For the text-containing cell, return its midpoint in (x, y) coordinate format. 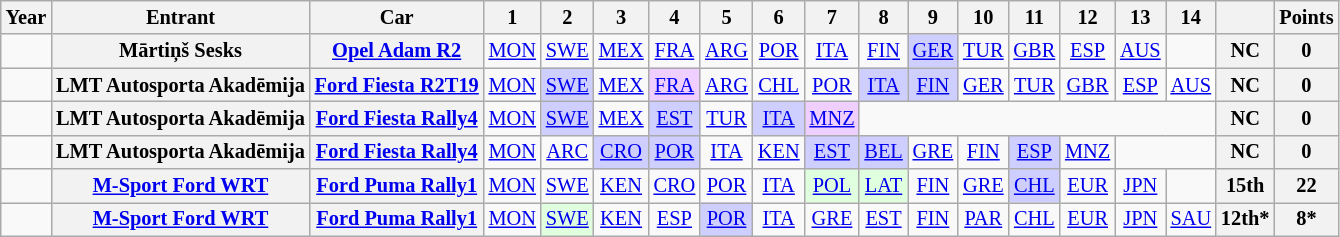
11 (1035, 17)
SAU (1191, 219)
9 (933, 17)
15th (1245, 186)
POL (832, 186)
22 (1306, 186)
1 (512, 17)
PAR (983, 219)
Car (397, 17)
5 (726, 17)
14 (1191, 17)
13 (1140, 17)
7 (832, 17)
10 (983, 17)
Mārtiņš Sesks (180, 51)
Year (26, 17)
6 (779, 17)
8* (1306, 219)
Ford Fiesta R2T19 (397, 85)
4 (675, 17)
2 (568, 17)
Points (1306, 17)
12th* (1245, 219)
ARC (568, 152)
Opel Adam R2 (397, 51)
LAT (883, 186)
3 (622, 17)
8 (883, 17)
Entrant (180, 17)
12 (1088, 17)
BEL (883, 152)
